Return the (x, y) coordinate for the center point of the cell that contains the specified text.  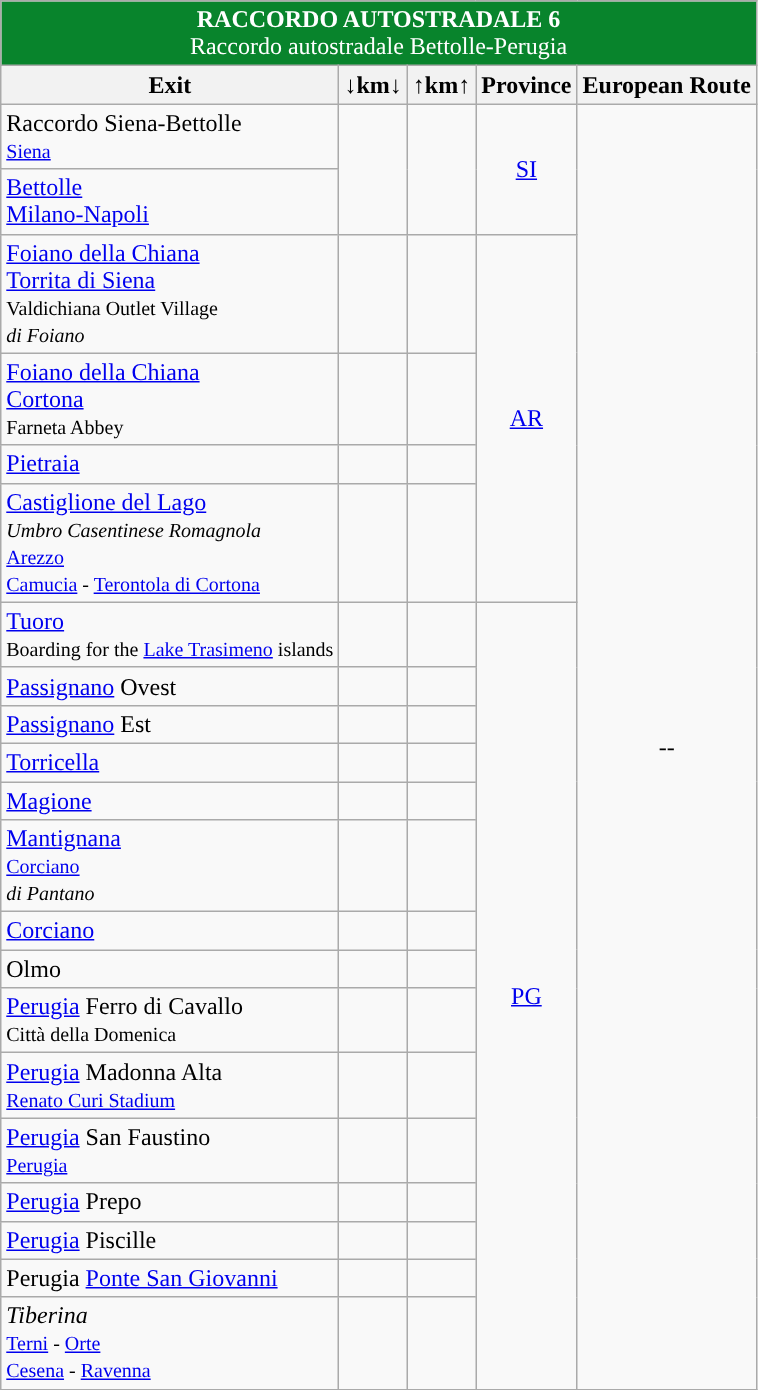
Mantignana Corciano di Pantano (170, 866)
SI (526, 169)
PG (526, 996)
Raccordo Siena-BettolleSiena (170, 136)
Foiano della ChianaTorrita di Siena Valdichiana Outlet Village di Foiano (170, 294)
Olmo (170, 969)
↑km↑ (441, 85)
Tuoro Boarding for the Lake Trasimeno islands (170, 634)
Province (526, 85)
Perugia Piscille (170, 1240)
Castiglione del Lago Umbro Casentinese Romagnola Arezzo Camucia - Terontola di Cortona (170, 542)
Perugia Ponte San Giovanni (170, 1278)
RACCORDO AUTOSTRADALE 6Raccordo autostradale Bettolle-Perugia (379, 34)
Passignano Ovest (170, 686)
Perugia Prepo (170, 1202)
European Route (666, 85)
Magione (170, 801)
Exit (170, 85)
Torricella (170, 762)
Tiberina Terni - Orte Cesena - Ravenna (170, 1343)
AR (526, 418)
Perugia Madonna Alta Renato Curi Stadium (170, 1086)
↓km↓ (373, 85)
Bettolle Milano-Napoli (170, 202)
Pietraia (170, 464)
Perugia San Faustino Perugia (170, 1150)
Foiano della Chiana Cortona Farneta Abbey (170, 399)
Corciano (170, 931)
-- (666, 746)
Passignano Est (170, 724)
Perugia Ferro di Cavallo Città della Domenica (170, 1020)
